Capture the cell that displays the provided text and extract its [X, Y] central coordinate. 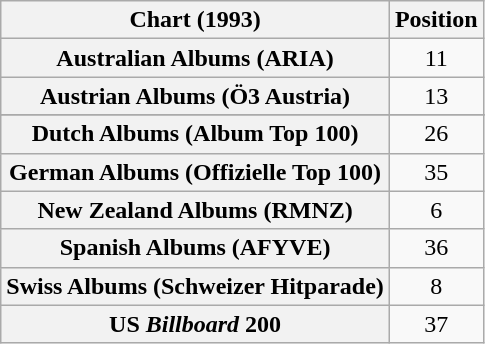
US Billboard 200 [196, 324]
37 [436, 324]
Chart (1993) [196, 20]
German Albums (Offizielle Top 100) [196, 172]
6 [436, 210]
13 [436, 96]
Dutch Albums (Album Top 100) [196, 134]
8 [436, 286]
11 [436, 58]
Australian Albums (ARIA) [196, 58]
26 [436, 134]
Spanish Albums (AFYVE) [196, 248]
36 [436, 248]
New Zealand Albums (RMNZ) [196, 210]
Swiss Albums (Schweizer Hitparade) [196, 286]
Position [436, 20]
35 [436, 172]
Austrian Albums (Ö3 Austria) [196, 96]
